Capture the cell that displays the provided text and extract its (x, y) central coordinate. 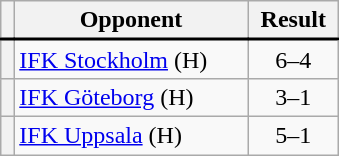
IFK Göteborg (H) (131, 97)
3–1 (293, 97)
IFK Uppsala (H) (131, 135)
IFK Stockholm (H) (131, 60)
5–1 (293, 135)
6–4 (293, 60)
Opponent (131, 20)
Result (293, 20)
